Determine the (X, Y) coordinate at the center of the cell enclosing the given text.  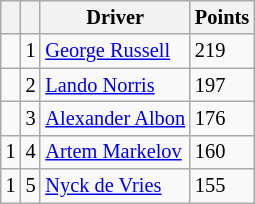
George Russell (115, 51)
219 (222, 51)
4 (31, 152)
5 (31, 186)
Points (222, 17)
155 (222, 186)
197 (222, 85)
Alexander Albon (115, 118)
160 (222, 152)
Driver (115, 17)
Artem Markelov (115, 152)
Nyck de Vries (115, 186)
2 (31, 85)
Lando Norris (115, 85)
176 (222, 118)
3 (31, 118)
